Determine the (X, Y) coordinate at the center of the cell enclosing the given text.  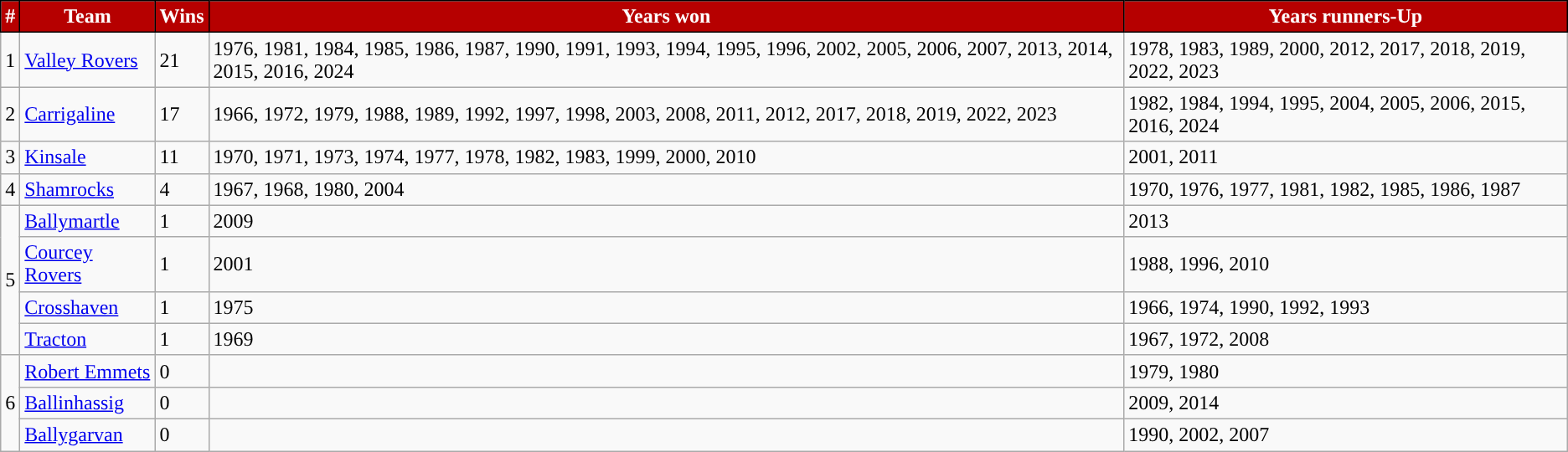
1966, 1972, 1979, 1988, 1989, 1992, 1997, 1998, 2003, 2008, 2011, 2012, 2017, 2018, 2019, 2022, 2023 (667, 114)
2009 (667, 221)
# (10, 17)
2001 (667, 265)
1970, 1971, 1973, 1974, 1977, 1978, 1982, 1983, 1999, 2000, 2010 (667, 157)
1978, 1983, 1989, 2000, 2012, 2017, 2018, 2019, 2022, 2023 (1345, 60)
2001, 2011 (1345, 157)
5 (10, 280)
21 (182, 60)
Tracton (87, 339)
3 (10, 157)
1975 (667, 307)
Ballinhassig (87, 403)
Team (87, 17)
Carrigaline (87, 114)
Robert Emmets (87, 371)
2013 (1345, 221)
Ballygarvan (87, 434)
1982, 1984, 1994, 1995, 2004, 2005, 2006, 2015, 2016, 2024 (1345, 114)
11 (182, 157)
6 (10, 403)
Valley Rovers (87, 60)
2009, 2014 (1345, 403)
Crosshaven (87, 307)
1990, 2002, 2007 (1345, 434)
Wins (182, 17)
Kinsale (87, 157)
1976, 1981, 1984, 1985, 1986, 1987, 1990, 1991, 1993, 1994, 1995, 1996, 2002, 2005, 2006, 2007, 2013, 2014, 2015, 2016, 2024 (667, 60)
1966, 1974, 1990, 1992, 1993 (1345, 307)
Years runners-Up (1345, 17)
1967, 1968, 1980, 2004 (667, 189)
1979, 1980 (1345, 371)
1970, 1976, 1977, 1981, 1982, 1985, 1986, 1987 (1345, 189)
1988, 1996, 2010 (1345, 265)
17 (182, 114)
1967, 1972, 2008 (1345, 339)
Ballymartle (87, 221)
Shamrocks (87, 189)
Years won (667, 17)
1969 (667, 339)
Courcey Rovers (87, 265)
2 (10, 114)
